Search for the cell housing the specified text and yield its (X, Y) center coordinate. 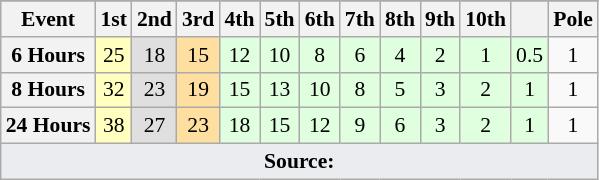
4 (400, 55)
1st (114, 19)
10th (486, 19)
4th (239, 19)
Event (48, 19)
9th (440, 19)
9 (360, 126)
5th (280, 19)
5 (400, 90)
8th (400, 19)
19 (198, 90)
Pole (573, 19)
Source: (300, 162)
2nd (154, 19)
8 Hours (48, 90)
6th (320, 19)
27 (154, 126)
13 (280, 90)
7th (360, 19)
0.5 (530, 55)
6 Hours (48, 55)
3rd (198, 19)
25 (114, 55)
38 (114, 126)
24 Hours (48, 126)
32 (114, 90)
